For the text-containing cell, return its midpoint in (X, Y) coordinate format. 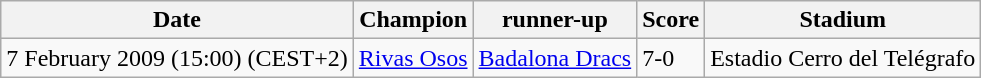
Date (178, 20)
Champion (413, 20)
runner-up (555, 20)
Stadium (843, 20)
7 February 2009 (15:00) (CEST+2) (178, 58)
Score (671, 20)
7-0 (671, 58)
Badalona Dracs (555, 58)
Rivas Osos (413, 58)
Estadio Cerro del Telégrafo (843, 58)
